Detect which cell encompasses the target text, then output its [X, Y] center coordinate. 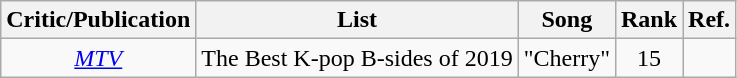
MTV [98, 58]
"Cherry" [566, 58]
List [357, 20]
15 [648, 58]
The Best K-pop B-sides of 2019 [357, 58]
Ref. [710, 20]
Critic/Publication [98, 20]
Song [566, 20]
Rank [648, 20]
